Capture the cell that displays the provided text and extract its (X, Y) central coordinate. 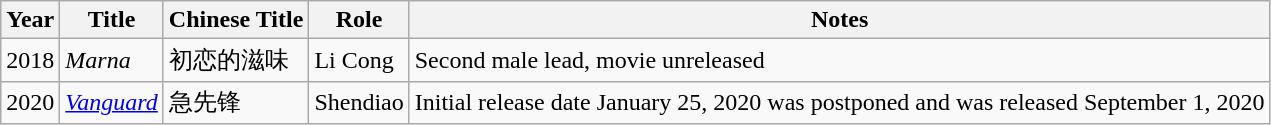
Second male lead, movie unreleased (840, 60)
Vanguard (112, 102)
Li Cong (359, 60)
2020 (30, 102)
Role (359, 20)
Chinese Title (236, 20)
Initial release date January 25, 2020 was postponed and was released September 1, 2020 (840, 102)
Marna (112, 60)
急先锋 (236, 102)
2018 (30, 60)
Title (112, 20)
Notes (840, 20)
初恋的滋味 (236, 60)
Year (30, 20)
Shendiao (359, 102)
